Scan for the cell matching the given text and deliver its [x, y] coordinate at center. 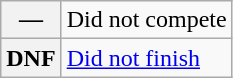
— [31, 20]
Did not compete [146, 20]
DNF [31, 58]
Did not finish [146, 58]
